Determine the (x, y) coordinate at the center of the cell enclosing the given text.  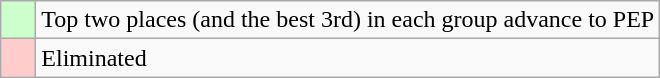
Top two places (and the best 3rd) in each group advance to PEP (348, 20)
Eliminated (348, 58)
